Extract the (x, y) coordinate from the center of the cell holding the provided text.  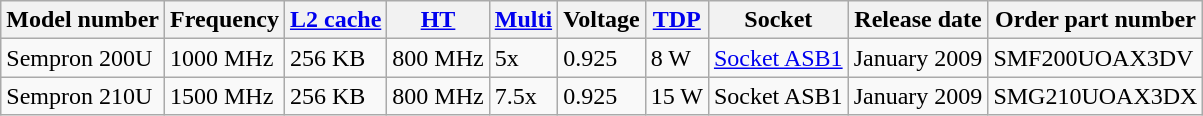
Voltage (602, 20)
L2 cache (335, 20)
TDP (676, 20)
15 W (676, 96)
7.5x (523, 96)
SMF200UOAX3DV (1096, 58)
Frequency (224, 20)
5x (523, 58)
1500 MHz (224, 96)
Multi (523, 20)
Sempron 210U (83, 96)
Release date (918, 20)
Order part number (1096, 20)
Socket (778, 20)
8 W (676, 58)
SMG210UOAX3DX (1096, 96)
1000 MHz (224, 58)
Model number (83, 20)
HT (438, 20)
Sempron 200U (83, 58)
